Locate the cell with the specified text and output its [x, y] center coordinate. 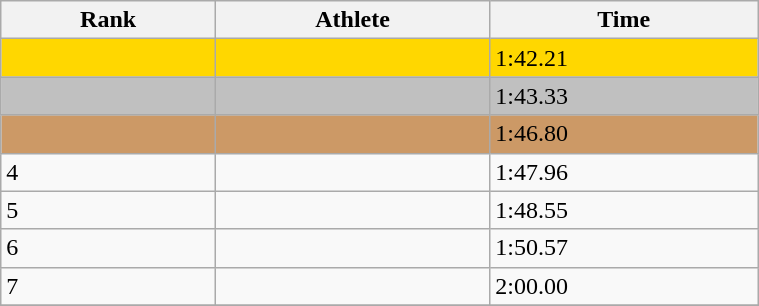
1:43.33 [624, 96]
6 [108, 248]
Rank [108, 20]
1:42.21 [624, 58]
5 [108, 210]
1:46.80 [624, 134]
4 [108, 172]
1:50.57 [624, 248]
2:00.00 [624, 286]
Athlete [352, 20]
1:47.96 [624, 172]
7 [108, 286]
1:48.55 [624, 210]
Time [624, 20]
